Locate the cell with the specified text and output its (X, Y) center coordinate. 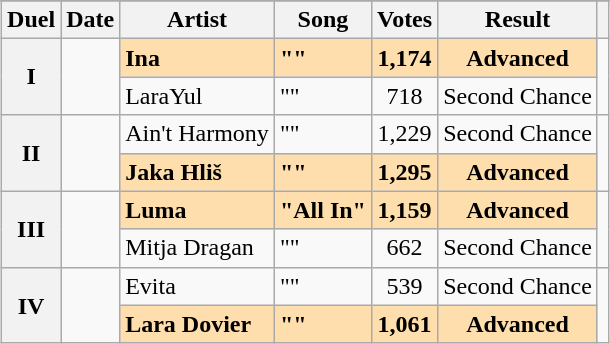
Votes (404, 20)
718 (404, 96)
1,295 (404, 172)
Mitja Dragan (198, 248)
1,174 (404, 58)
Ina (198, 58)
539 (404, 286)
I (32, 77)
Date (90, 20)
"All In" (322, 210)
Song (322, 20)
II (32, 153)
Evita (198, 286)
III (32, 229)
1,229 (404, 134)
IV (32, 305)
Duel (32, 20)
Ain't Harmony (198, 134)
1,159 (404, 210)
Artist (198, 20)
662 (404, 248)
Result (518, 20)
1,061 (404, 324)
Lara Dovier (198, 324)
Luma (198, 210)
LaraYul (198, 96)
Jaka Hliš (198, 172)
